Search for the cell housing the specified text and yield its [x, y] center coordinate. 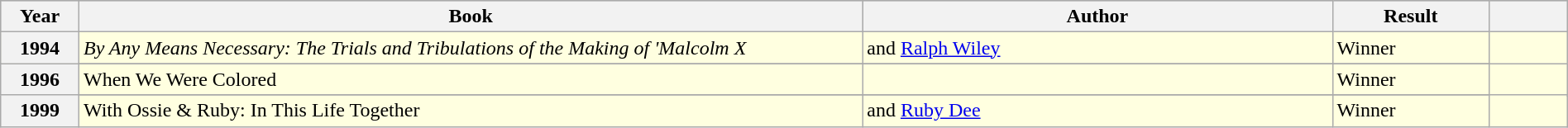
Result [1411, 17]
and Ruby Dee [1097, 111]
1996 [40, 79]
Book [470, 17]
and Ralph Wiley [1097, 48]
1999 [40, 111]
By Any Means Necessary: The Trials and Tribulations of the Making of 'Malcolm X [470, 48]
With Ossie & Ruby: In This Life Together [470, 111]
1994 [40, 48]
When We Were Colored [470, 79]
Author [1097, 17]
Year [40, 17]
